Search for the cell housing the specified text and yield its [x, y] center coordinate. 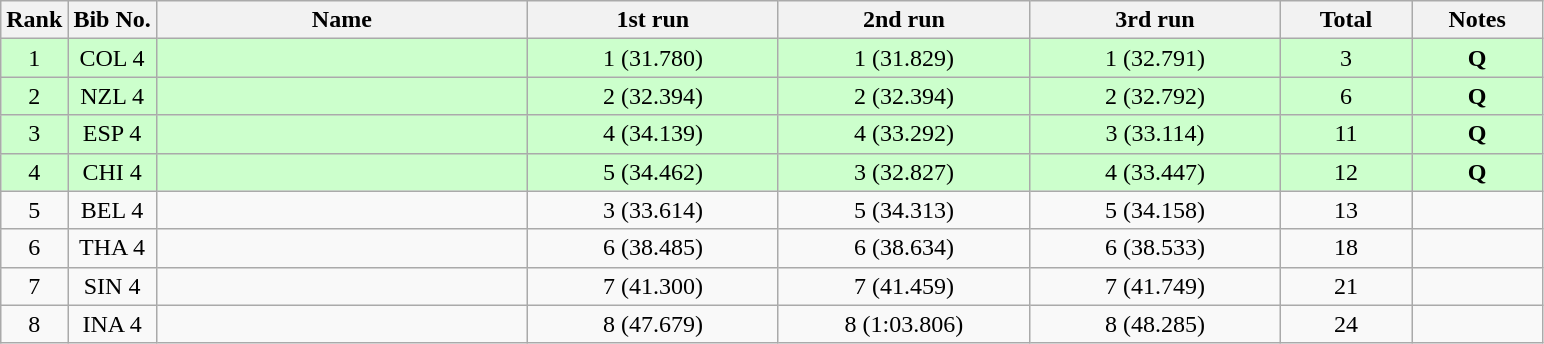
7 (41.300) [652, 286]
4 (33.292) [904, 134]
11 [1346, 134]
6 (38.634) [904, 248]
CHI 4 [112, 172]
5 (34.313) [904, 210]
Total [1346, 20]
Notes [1478, 20]
5 (34.462) [652, 172]
12 [1346, 172]
Name [342, 20]
2nd run [904, 20]
Rank [34, 20]
Bib No. [112, 20]
6 (38.533) [1154, 248]
8 (1:03.806) [904, 324]
4 [34, 172]
2 [34, 96]
8 (48.285) [1154, 324]
7 (41.749) [1154, 286]
SIN 4 [112, 286]
1 (31.829) [904, 58]
1 (32.791) [1154, 58]
7 [34, 286]
INA 4 [112, 324]
3 (33.614) [652, 210]
4 (33.447) [1154, 172]
BEL 4 [112, 210]
3 (33.114) [1154, 134]
24 [1346, 324]
2 (32.792) [1154, 96]
1 [34, 58]
3rd run [1154, 20]
8 [34, 324]
8 (47.679) [652, 324]
THA 4 [112, 248]
7 (41.459) [904, 286]
COL 4 [112, 58]
4 (34.139) [652, 134]
1st run [652, 20]
5 [34, 210]
NZL 4 [112, 96]
21 [1346, 286]
ESP 4 [112, 134]
1 (31.780) [652, 58]
18 [1346, 248]
5 (34.158) [1154, 210]
6 (38.485) [652, 248]
3 (32.827) [904, 172]
13 [1346, 210]
